Determine the [X, Y] coordinate at the center of the cell enclosing the given text.  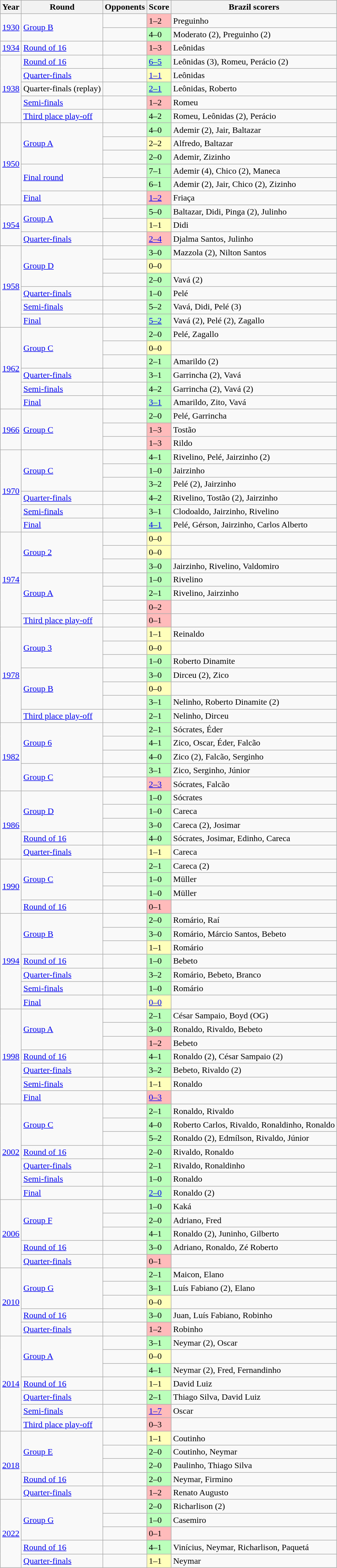
Roberto Carlos, Rivaldo, Ronaldinho, Ronaldo [254, 1125]
2–4 [159, 239]
1982 [11, 757]
Romário, Bebeto, Branco [254, 975]
Round [62, 7]
Pelé, Gérson, Jairzinho, Carlos Alberto [254, 525]
Pelé, Garrincha [254, 416]
Group 3 [62, 648]
Didi [254, 225]
Tostão [254, 430]
César Sampaio, Boyd (OG) [254, 1015]
2014 [11, 1384]
Vavá, Didi, Pelé (3) [254, 307]
Nelinho, Roberto Dinamite (2) [254, 702]
Casemiro [254, 1520]
Leônidas, Roberto [254, 89]
Rivelino, Jairzinho [254, 593]
Ademir (4), Chico (2), Maneca [254, 171]
Amarildo (2) [254, 361]
1990 [11, 886]
Sócrates, Josimar, Edinho, Careca [254, 839]
Pelé [254, 293]
6–5 [159, 62]
Friaça [254, 198]
Neymar [254, 1561]
Rivelino, Pelé, Jairzinho (2) [254, 457]
1998 [11, 1056]
Neymar (2), Fred, Fernandinho [254, 1370]
Djalma Santos, Julinho [254, 239]
1966 [11, 430]
Sócrates, Éder [254, 729]
2006 [11, 1234]
Quarter-finals (replay) [62, 89]
Garrincha (2), Vavá [254, 375]
Mazzola (2), Nilton Santos [254, 252]
Dirceu (2), Zico [254, 675]
Moderato (2), Preguinho (2) [254, 34]
Brazil scorers [254, 7]
1962 [11, 368]
Vavá (2), Pelé (2), Zagallo [254, 320]
Preguinho [254, 21]
Group E [62, 1452]
2018 [11, 1465]
Group 6 [62, 743]
Clodoaldo, Jairzinho, Rivelino [254, 511]
Ademir, Zizinho [254, 157]
Zico, Oscar, Éder, Falcão [254, 743]
Sócrates, Falcão [254, 784]
Ronaldo (2), Edmílson, Rivaldo, Júnior [254, 1138]
6–1 [159, 184]
Rivelino [254, 579]
Bebeto, Rivaldo (2) [254, 1070]
2002 [11, 1152]
Ronaldo (2), César Sampaio (2) [254, 1057]
Rildo [254, 443]
Neymar, Firmino [254, 1479]
Kaká [254, 1206]
Zico, Serginho, Júnior [254, 770]
Romeu [254, 102]
1938 [11, 89]
Luís Fabiano (2), Elano [254, 1288]
Jairzinho, Rivelino, Valdomiro [254, 566]
Pelé, Zagallo [254, 334]
Rivelino, Tostão (2), Jairzinho [254, 498]
Ronaldo, Rivaldo, Bebeto [254, 1029]
Sócrates [254, 797]
Richarlison (2) [254, 1506]
Vinícius, Neymar, Richarlison, Paquetá [254, 1547]
Zico (2), Falcão, Serginho [254, 757]
5–0 [159, 212]
Adriano, Fred [254, 1220]
Ronaldo, Rivaldo [254, 1111]
2010 [11, 1302]
1978 [11, 675]
2022 [11, 1534]
Neymar (2), Oscar [254, 1343]
1994 [11, 961]
Renato Augusto [254, 1493]
Year [11, 7]
1–7 [159, 1411]
Nelinho, Dirceu [254, 716]
Romário, Márcio Santos, Bebeto [254, 934]
2–2 [159, 143]
1954 [11, 225]
Rivaldo, Ronaldinho [254, 1166]
Roberto Dinamite [254, 661]
Baltazar, Didi, Pinga (2), Julinho [254, 212]
Thiago Silva, David Luiz [254, 1397]
Ronaldo (2) [254, 1193]
Group 2 [62, 552]
Final round [62, 178]
1958 [11, 286]
Oscar [254, 1411]
Coutinho [254, 1438]
Ronaldo (2), Juninho, Gilberto [254, 1234]
Robinho [254, 1329]
1970 [11, 491]
Rivaldo, Ronaldo [254, 1152]
0–2 [159, 607]
Garrincha (2), Vavá (2) [254, 389]
Romeu, Leônidas (2), Perácio [254, 116]
Jairzinho [254, 471]
Ademir (2), Jair, Chico (2), Zizinho [254, 184]
Reinaldo [254, 634]
Ademir (2), Jair, Baltazar [254, 130]
7–1 [159, 171]
Juan, Luís Fabiano, Robinho [254, 1316]
Vavá (2) [254, 280]
Pelé (2), Jairzinho [254, 484]
Careca (2) [254, 866]
Group F [62, 1220]
Maicon, Elano [254, 1275]
David Luiz [254, 1384]
Paulinho, Thiago Silva [254, 1465]
Careca (2), Josimar [254, 825]
Score [159, 7]
Leônidas (3), Romeu, Perácio (2) [254, 62]
1930 [11, 28]
Coutinho, Neymar [254, 1452]
1950 [11, 164]
1986 [11, 825]
Amarildo, Zito, Vavá [254, 402]
1934 [11, 48]
1974 [11, 579]
Romário, Raí [254, 920]
Opponents [125, 7]
Alfredo, Baltazar [254, 143]
2–3 [159, 784]
Adriano, Ronaldo, Zé Roberto [254, 1247]
